Identify which cell holds the provided text, then report its (x, y) central coordinate. 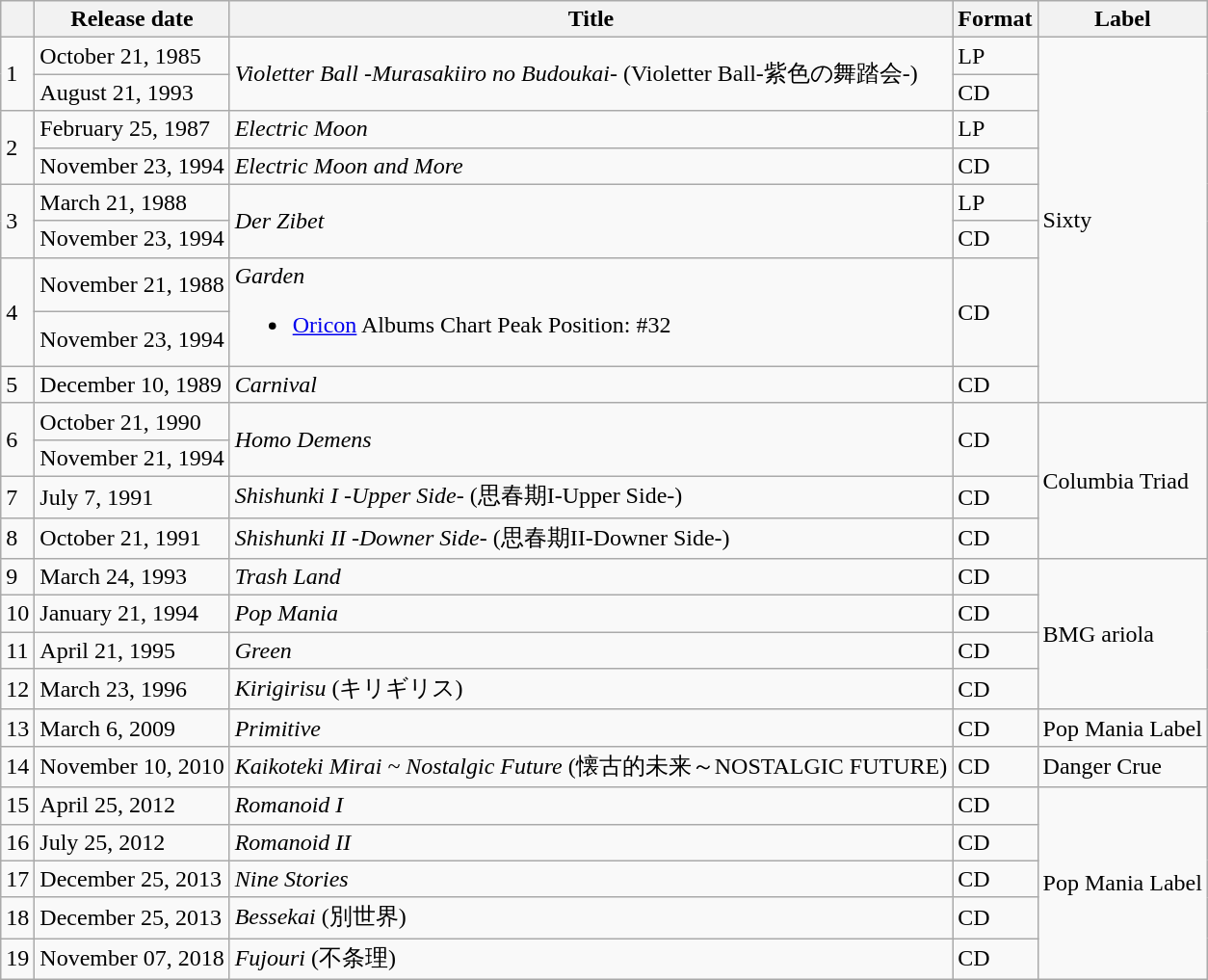
Columbia Triad (1122, 480)
Green (591, 650)
July 7, 1991 (132, 497)
14 (17, 767)
5 (17, 384)
2 (17, 147)
March 21, 1988 (132, 202)
November 21, 1988 (132, 285)
Danger Crue (1122, 767)
10 (17, 614)
Electric Moon (591, 129)
9 (17, 577)
Shishunki II -Downer Side- (思春期II-Downer Side-) (591, 538)
1 (17, 74)
Homo Demens (591, 439)
Nine Stories (591, 879)
March 6, 2009 (132, 728)
3 (17, 221)
Label (1122, 19)
April 25, 2012 (132, 806)
November 21, 1994 (132, 458)
12 (17, 690)
July 25, 2012 (132, 842)
Pop Mania (591, 614)
February 25, 1987 (132, 129)
7 (17, 497)
Trash Land (591, 577)
March 23, 1996 (132, 690)
BMG ariola (1122, 634)
Release date (132, 19)
October 21, 1991 (132, 538)
Electric Moon and More (591, 166)
6 (17, 439)
GardenOricon Albums Chart Peak Position: #32 (591, 312)
17 (17, 879)
Fujouri (不条理) (591, 960)
Sixty (1122, 221)
Primitive (591, 728)
Der Zibet (591, 221)
18 (17, 917)
Kirigirisu (キリギリス) (591, 690)
16 (17, 842)
Bessekai (別世界) (591, 917)
Title (591, 19)
Shishunki I -Upper Side- (思春期I-Upper Side-) (591, 497)
Romanoid I (591, 806)
December 10, 1989 (132, 384)
4 (17, 312)
August 21, 1993 (132, 93)
15 (17, 806)
Violetter Ball -Murasakiiro no Budoukai- (Violetter Ball-紫色の舞踏会-) (591, 74)
October 21, 1985 (132, 56)
11 (17, 650)
Kaikoteki Mirai ~ Nostalgic Future (懐古的未来～NOSTALGIC FUTURE) (591, 767)
April 21, 1995 (132, 650)
13 (17, 728)
March 24, 1993 (132, 577)
November 07, 2018 (132, 960)
Format (995, 19)
8 (17, 538)
October 21, 1990 (132, 421)
January 21, 1994 (132, 614)
19 (17, 960)
November 10, 2010 (132, 767)
Romanoid II (591, 842)
Carnival (591, 384)
